Pinpoint the cell where the given text exists, returning its (X, Y) midpoint coordinate. 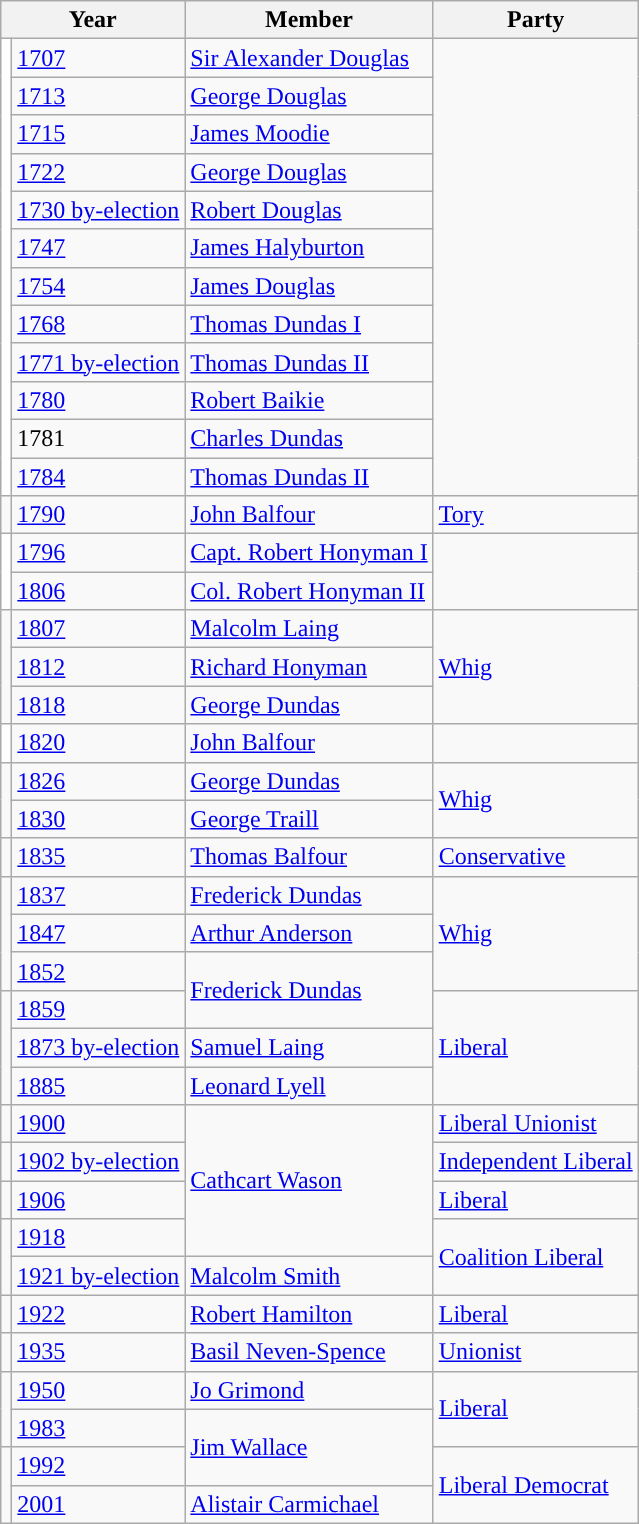
Capt. Robert Honyman I (309, 553)
1730 by-election (98, 210)
Leonard Lyell (309, 1085)
1835 (98, 857)
Arthur Anderson (309, 933)
Charles Dundas (309, 438)
1900 (98, 1124)
Alistair Carmichael (309, 1504)
1902 by-election (98, 1162)
1921 by-election (98, 1276)
1935 (98, 1352)
Jo Grimond (309, 1390)
1796 (98, 553)
Unionist (536, 1352)
James Halyburton (309, 248)
Thomas Balfour (309, 857)
1906 (98, 1200)
Col. Robert Honyman II (309, 591)
Party (536, 20)
1885 (98, 1085)
1837 (98, 895)
George Traill (309, 819)
1771 by-election (98, 362)
Member (309, 20)
1806 (98, 591)
Year (93, 20)
Jim Wallace (309, 1447)
Liberal Unionist (536, 1124)
1754 (98, 286)
1713 (98, 96)
1768 (98, 324)
Robert Douglas (309, 210)
1715 (98, 134)
1780 (98, 400)
James Douglas (309, 286)
1992 (98, 1466)
1950 (98, 1390)
Conservative (536, 857)
Richard Honyman (309, 667)
Robert Baikie (309, 400)
Cathcart Wason (309, 1181)
Liberal Democrat (536, 1485)
2001 (98, 1504)
1812 (98, 667)
Thomas Dundas I (309, 324)
1852 (98, 971)
1847 (98, 933)
1807 (98, 629)
Malcolm Smith (309, 1276)
1784 (98, 477)
1826 (98, 781)
Coalition Liberal (536, 1257)
Malcolm Laing (309, 629)
1707 (98, 58)
1781 (98, 438)
1859 (98, 1009)
Tory (536, 515)
Independent Liberal (536, 1162)
1983 (98, 1428)
James Moodie (309, 134)
Samuel Laing (309, 1047)
Sir Alexander Douglas (309, 58)
1818 (98, 705)
Robert Hamilton (309, 1314)
1873 by-election (98, 1047)
Basil Neven-Spence (309, 1352)
1922 (98, 1314)
1790 (98, 515)
1722 (98, 172)
1918 (98, 1238)
1830 (98, 819)
1820 (98, 743)
1747 (98, 248)
